Return [x, y] of the center of cell containing provided text 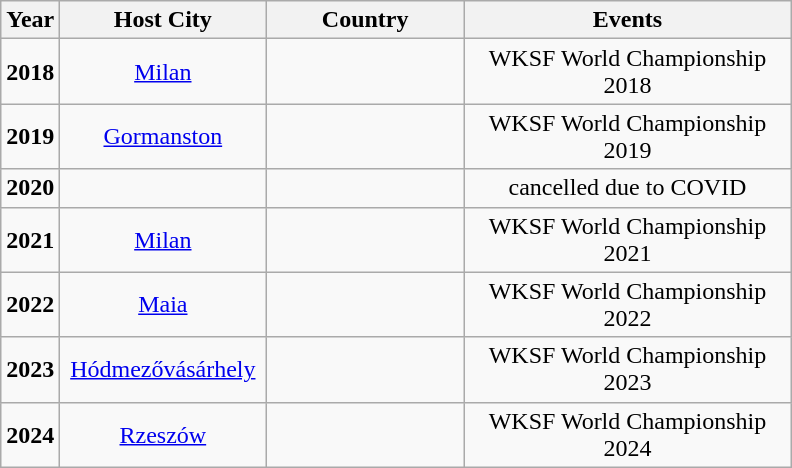
Host City [163, 20]
2021 [30, 240]
2024 [30, 434]
WKSF World Championship 2021 [627, 240]
WKSF World Championship 2024 [627, 434]
Year [30, 20]
Rzeszów [163, 434]
Hódmezővásárhely [163, 370]
Events [627, 20]
2018 [30, 72]
2023 [30, 370]
Gormanston [163, 136]
WKSF World Championship 2019 [627, 136]
WKSF World Championship 2018 [627, 72]
WKSF World Championship 2022 [627, 304]
2022 [30, 304]
2020 [30, 188]
WKSF World Championship 2023 [627, 370]
Country [366, 20]
2019 [30, 136]
Maia [163, 304]
cancelled due to COVID [627, 188]
